Pinpoint the cell where the given text exists, returning its [x, y] midpoint coordinate. 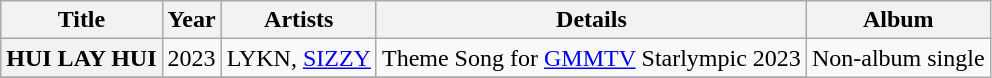
Theme Song for GMMTV Starlympic 2023 [591, 58]
LYKN, SIZZY [298, 58]
Title [82, 20]
Non-album single [898, 58]
Details [591, 20]
HUI LAY HUI [82, 58]
2023 [192, 58]
Album [898, 20]
Year [192, 20]
Artists [298, 20]
